Identify which cell holds the provided text, then report its [X, Y] central coordinate. 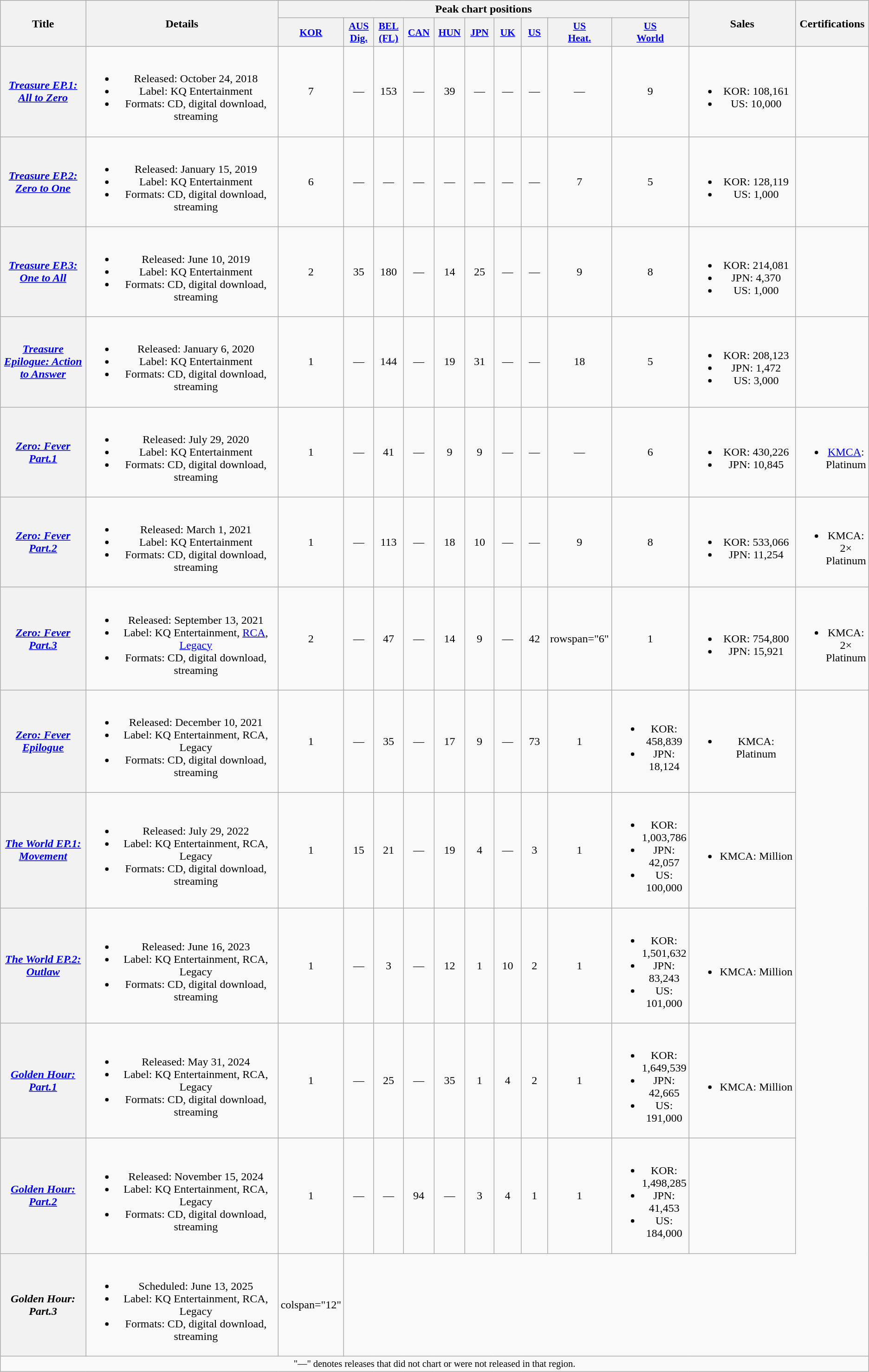
Golden Hour: Part.2 [43, 1196]
The World EP.1: Movement [43, 850]
AUSDig. [359, 33]
153 [389, 91]
113 [389, 542]
KOR: 108,161US: 10,000 [742, 91]
KOR: 533,066JPN: 11,254 [742, 542]
KOR: 754,800JPN: 15,921 [742, 638]
Released: March 1, 2021Label: KQ EntertainmentFormats: CD, digital download, streaming [182, 542]
Zero: Fever Part.3 [43, 638]
Golden Hour: Part.3 [43, 1305]
Zero: Fever Part.1 [43, 452]
JPN [480, 33]
Certifications [832, 23]
KOR: 458,839JPN: 18,124 [650, 741]
Released: July 29, 2020Label: KQ EntertainmentFormats: CD, digital download, streaming [182, 452]
39 [449, 91]
17 [449, 741]
31 [480, 362]
Details [182, 23]
"—" denotes releases that did not chart or were not released in that region. [434, 1364]
rowspan="6" [580, 638]
KOR: 1,003,786JPN: 42,057US: 100,000 [650, 850]
Treasure EP.1: All to Zero [43, 91]
Peak chart positions [484, 9]
Released: January 6, 2020Label: KQ EntertainmentFormats: CD, digital download, streaming [182, 362]
USHeat. [580, 33]
KOR: 1,498,285JPN: 41,453US: 184,000 [650, 1196]
Sales [742, 23]
KOR: 128,119US: 1,000 [742, 182]
Released: November 15, 2024Label: KQ Entertainment, RCA, LegacyFormats: CD, digital download, streaming [182, 1196]
47 [389, 638]
KOR [311, 33]
KOR: 214,081JPN: 4,370 US: 1,000 [742, 272]
144 [389, 362]
Released: October 24, 2018 Label: KQ EntertainmentFormats: CD, digital download, streaming [182, 91]
Released: May 31, 2024Label: KQ Entertainment, RCA, LegacyFormats: CD, digital download, streaming [182, 1081]
Released: June 16, 2023Label: KQ Entertainment, RCA, LegacyFormats: CD, digital download, streaming [182, 965]
41 [389, 452]
KOR: 208,123JPN: 1,472 US: 3,000 [742, 362]
Treasure EP.3: One to All [43, 272]
42 [535, 638]
Released: June 10, 2019Label: KQ EntertainmentFormats: CD, digital download, streaming [182, 272]
KOR: 1,501,632JPN: 83,243 US: 101,000 [650, 965]
USWorld [650, 33]
CAN [419, 33]
Released: September 13, 2021Label: KQ Entertainment, RCA, LegacyFormats: CD, digital download, streaming [182, 638]
Released: December 10, 2021Label: KQ Entertainment, RCA, LegacyFormats: CD, digital download, streaming [182, 741]
Released: January 15, 2019Label: KQ EntertainmentFormats: CD, digital download, streaming [182, 182]
KOR: 430,226JPN: 10,845 [742, 452]
HUN [449, 33]
UK [508, 33]
Treasure Epilogue: Action to Answer [43, 362]
KOR: 1,649,539JPN: 42,665US: 191,000 [650, 1081]
Zero: Fever Epilogue [43, 741]
180 [389, 272]
US [535, 33]
BEL(FL) [389, 33]
Scheduled: June 13, 2025Label: KQ Entertainment, RCA, LegacyFormats: CD, digital download, streaming [182, 1305]
colspan="12" [311, 1305]
Golden Hour: Part.1 [43, 1081]
Title [43, 23]
Released: July 29, 2022Label: KQ Entertainment, RCA, LegacyFormats: CD, digital download, streaming [182, 850]
21 [389, 850]
12 [449, 965]
Zero: Fever Part.2 [43, 542]
73 [535, 741]
94 [419, 1196]
The World EP.2: Outlaw [43, 965]
Treasure EP.2: Zero to One [43, 182]
15 [359, 850]
